Extract the [X, Y] coordinate from the center of the cell holding the provided text.  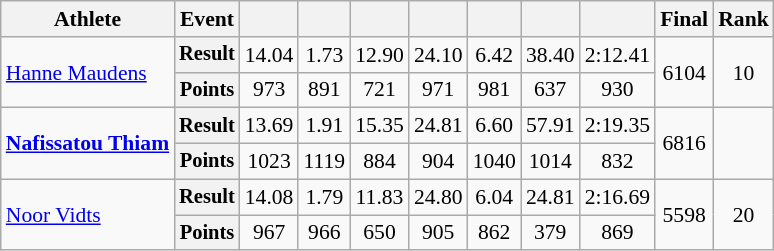
14.04 [270, 55]
981 [494, 90]
1.79 [324, 197]
1014 [550, 162]
2:19.35 [618, 126]
967 [270, 233]
650 [380, 233]
884 [380, 162]
24.10 [438, 55]
38.40 [550, 55]
Nafissatou Thiam [88, 144]
14.08 [270, 197]
832 [618, 162]
971 [438, 90]
6.42 [494, 55]
Noor Vidts [88, 214]
15.35 [380, 126]
930 [618, 90]
862 [494, 233]
966 [324, 233]
2:12.41 [618, 55]
1119 [324, 162]
6104 [684, 72]
6.60 [494, 126]
13.69 [270, 126]
Hanne Maudens [88, 72]
6.04 [494, 197]
905 [438, 233]
379 [550, 233]
57.91 [550, 126]
24.80 [438, 197]
5598 [684, 214]
637 [550, 90]
973 [270, 90]
12.90 [380, 55]
1040 [494, 162]
6816 [684, 144]
891 [324, 90]
Event [207, 19]
11.83 [380, 197]
1.73 [324, 55]
20 [744, 214]
1.91 [324, 126]
721 [380, 90]
904 [438, 162]
1023 [270, 162]
Final [684, 19]
Rank [744, 19]
2:16.69 [618, 197]
10 [744, 72]
Athlete [88, 19]
869 [618, 233]
